Find where the given text appears and provide that cell's center as (X, Y) coordinate. 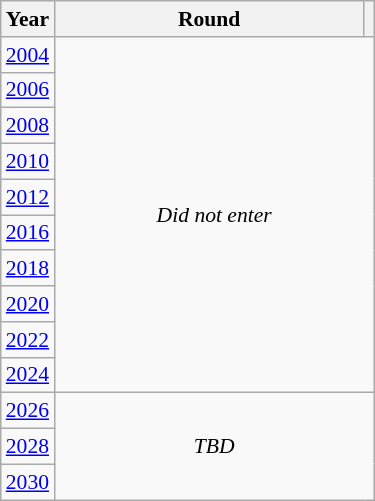
2016 (28, 233)
2006 (28, 90)
Round (209, 19)
2030 (28, 482)
2012 (28, 197)
2008 (28, 126)
2010 (28, 162)
2020 (28, 304)
2026 (28, 411)
TBD (214, 446)
2024 (28, 375)
2004 (28, 55)
2022 (28, 340)
Did not enter (214, 215)
2018 (28, 269)
Year (28, 19)
2028 (28, 447)
